Locate the cell with the specified text and output its (X, Y) center coordinate. 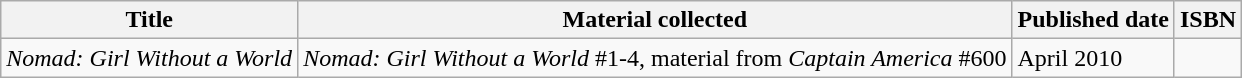
Material collected (655, 20)
Title (150, 20)
April 2010 (1093, 58)
Nomad: Girl Without a World #1-4, material from Captain America #600 (655, 58)
Nomad: Girl Without a World (150, 58)
ISBN (1208, 20)
Published date (1093, 20)
